Output the [x, y] coordinate of the center of the cell containing the given text.  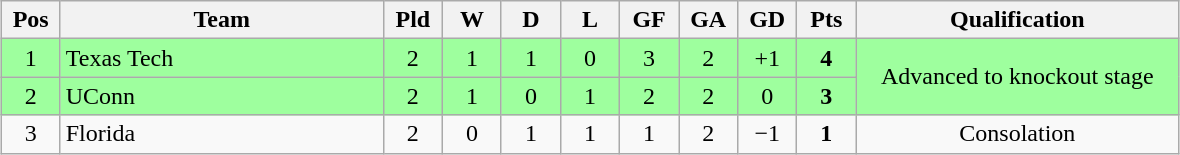
D [530, 20]
Consolation [1018, 134]
UConn [222, 96]
L [590, 20]
GD [768, 20]
Team [222, 20]
Pos [30, 20]
GF [650, 20]
Pts [826, 20]
Florida [222, 134]
Qualification [1018, 20]
Texas Tech [222, 58]
+1 [768, 58]
W [472, 20]
−1 [768, 134]
Advanced to knockout stage [1018, 77]
GA [708, 20]
Pld [412, 20]
4 [826, 58]
